For the text-containing cell, return its midpoint in (x, y) coordinate format. 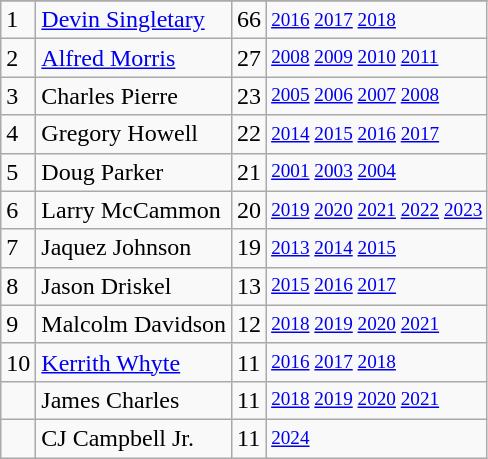
19 (250, 248)
9 (18, 324)
20 (250, 210)
27 (250, 58)
Larry McCammon (134, 210)
10 (18, 362)
Kerrith Whyte (134, 362)
21 (250, 172)
James Charles (134, 400)
66 (250, 20)
23 (250, 96)
2013 2014 2015 (377, 248)
6 (18, 210)
22 (250, 134)
12 (250, 324)
Jason Driskel (134, 286)
CJ Campbell Jr. (134, 438)
Jaquez Johnson (134, 248)
Charles Pierre (134, 96)
7 (18, 248)
5 (18, 172)
8 (18, 286)
Alfred Morris (134, 58)
Gregory Howell (134, 134)
2008 2009 2010 2011 (377, 58)
4 (18, 134)
2001 2003 2004 (377, 172)
2019 2020 2021 2022 2023 (377, 210)
Malcolm Davidson (134, 324)
Doug Parker (134, 172)
3 (18, 96)
Devin Singletary (134, 20)
2014 2015 2016 2017 (377, 134)
2015 2016 2017 (377, 286)
2005 2006 2007 2008 (377, 96)
2024 (377, 438)
2 (18, 58)
1 (18, 20)
13 (250, 286)
